Capture the cell that displays the provided text and extract its (X, Y) central coordinate. 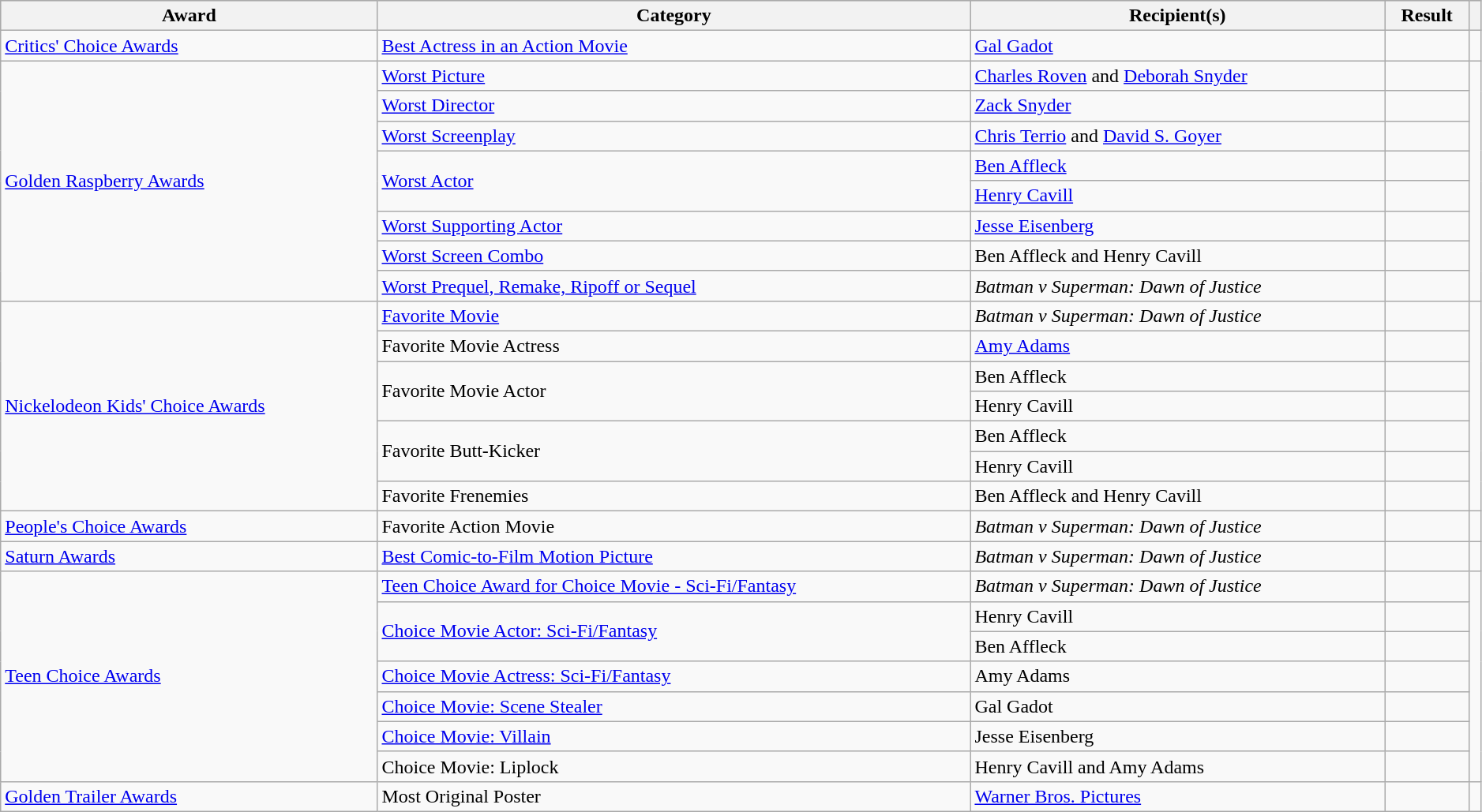
Choice Movie: Liplock (674, 766)
Worst Screen Combo (674, 256)
Best Actress in an Action Movie (674, 46)
Nickelodeon Kids' Choice Awards (189, 406)
Critics' Choice Awards (189, 46)
Result (1428, 16)
Worst Supporting Actor (674, 226)
Most Original Poster (674, 796)
Charles Roven and Deborah Snyder (1178, 76)
Choice Movie Actor: Sci-Fi/Fantasy (674, 631)
Worst Director (674, 106)
Award (189, 16)
Recipient(s) (1178, 16)
Worst Screenplay (674, 136)
Henry Cavill and Amy Adams (1178, 766)
Saturn Awards (189, 556)
Favorite Movie Actor (674, 391)
Favorite Movie Actress (674, 346)
Favorite Movie (674, 316)
Teen Choice Awards (189, 676)
Golden Raspberry Awards (189, 181)
Favorite Action Movie (674, 526)
Best Comic-to-Film Motion Picture (674, 556)
Favorite Frenemies (674, 496)
Golden Trailer Awards (189, 796)
People's Choice Awards (189, 526)
Worst Picture (674, 76)
Choice Movie: Villain (674, 736)
Zack Snyder (1178, 106)
Worst Actor (674, 181)
Category (674, 16)
Warner Bros. Pictures (1178, 796)
Teen Choice Award for Choice Movie - Sci-Fi/Fantasy (674, 586)
Worst Prequel, Remake, Ripoff or Sequel (674, 286)
Choice Movie Actress: Sci-Fi/Fantasy (674, 676)
Chris Terrio and David S. Goyer (1178, 136)
Choice Movie: Scene Stealer (674, 706)
Favorite Butt-Kicker (674, 451)
